Return the (X, Y) coordinate for the center point of the cell that contains the specified text.  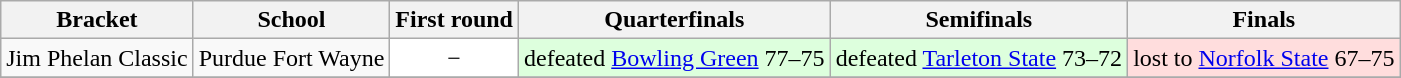
lost to Norfolk State 67–75 (1264, 58)
defeated Bowling Green 77–75 (674, 58)
Quarterfinals (674, 20)
Finals (1264, 20)
School (292, 20)
Bracket (97, 20)
Jim Phelan Classic (97, 58)
Purdue Fort Wayne (292, 58)
First round (454, 20)
− (454, 58)
defeated Tarleton State 73–72 (979, 58)
Semifinals (979, 20)
